Return (X, Y) of the center of cell containing provided text 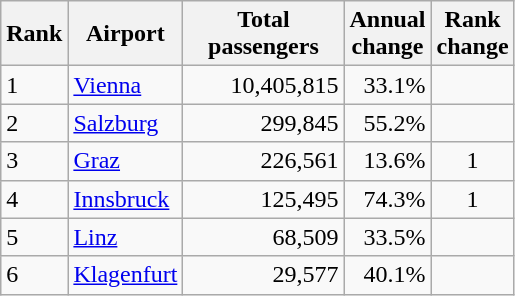
6 (34, 275)
Annualchange (388, 34)
29,577 (264, 275)
Vienna (126, 85)
10,405,815 (264, 85)
4 (34, 199)
68,509 (264, 237)
2 (34, 123)
74.3% (388, 199)
Graz (126, 161)
13.6% (388, 161)
Salzburg (126, 123)
40.1% (388, 275)
55.2% (388, 123)
3 (34, 161)
Klagenfurt (126, 275)
226,561 (264, 161)
5 (34, 237)
Rankchange (472, 34)
Linz (126, 237)
125,495 (264, 199)
Airport (126, 34)
299,845 (264, 123)
Rank (34, 34)
33.1% (388, 85)
Innsbruck (126, 199)
Totalpassengers (264, 34)
33.5% (388, 237)
